Extract the (x, y) coordinate from the center of the cell holding the provided text.  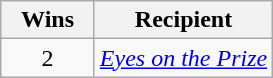
2 (48, 58)
Eyes on the Prize (183, 58)
Wins (48, 20)
Recipient (183, 20)
